Identify which cell holds the provided text, then report its (x, y) central coordinate. 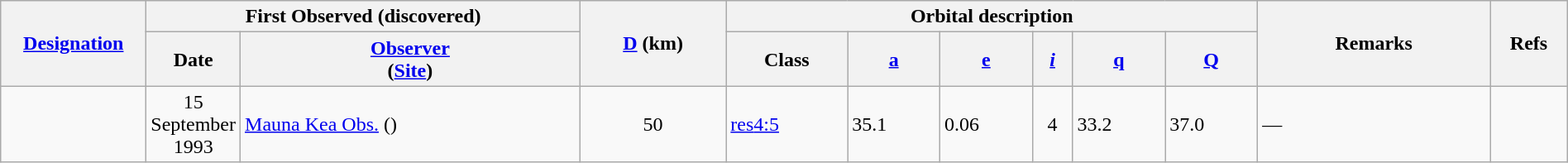
Class (787, 60)
Q (1212, 60)
Designation (74, 43)
37.0 (1212, 124)
15 September 1993 (194, 124)
4 (1052, 124)
res4:5 (787, 124)
Orbital description (992, 17)
50 (653, 124)
Date (194, 60)
q (1119, 60)
— (1374, 124)
i (1052, 60)
35.1 (894, 124)
First Observed (discovered) (364, 17)
a (894, 60)
e (987, 60)
33.2 (1119, 124)
Observer(Site) (410, 60)
D (km) (653, 43)
Refs (1529, 43)
Remarks (1374, 43)
Mauna Kea Obs. () (410, 124)
0.06 (987, 124)
